Output the [X, Y] coordinate of the center of the cell containing the given text.  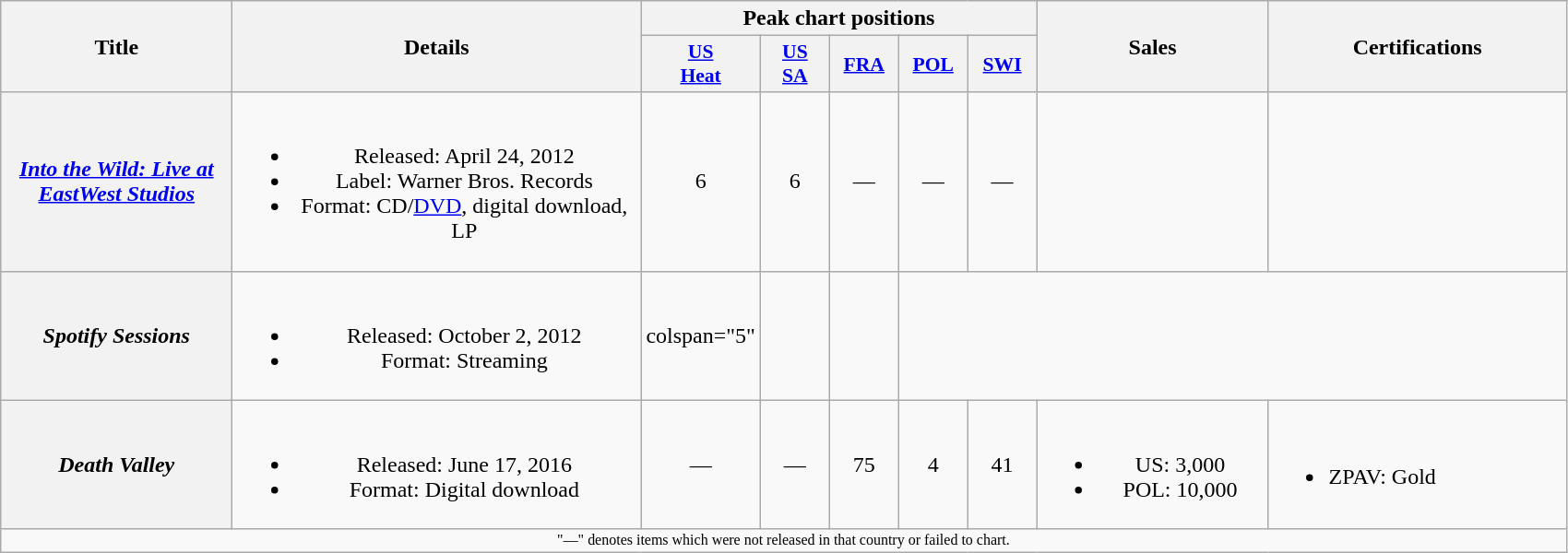
Released: October 2, 2012Format: Streaming [437, 335]
USHeat [701, 65]
Released: April 24, 2012Label: Warner Bros. RecordsFormat: CD/DVD, digital download, LP [437, 182]
Details [437, 46]
41 [1002, 465]
4 [933, 465]
Released: June 17, 2016Format: Digital download [437, 465]
SWI [1002, 65]
ZPAV: Gold [1417, 465]
Spotify Sessions [116, 335]
USSA [795, 65]
US: 3,000POL: 10,000 [1153, 465]
POL [933, 65]
Sales [1153, 46]
75 [863, 465]
Certifications [1417, 46]
FRA [863, 65]
Into the Wild: Live at EastWest Studios [116, 182]
Death Valley [116, 465]
Peak chart positions [839, 18]
"—" denotes items which were not released in that country or failed to chart. [784, 540]
Title [116, 46]
colspan="5" [701, 335]
